Search for the cell housing the specified text and yield its (x, y) center coordinate. 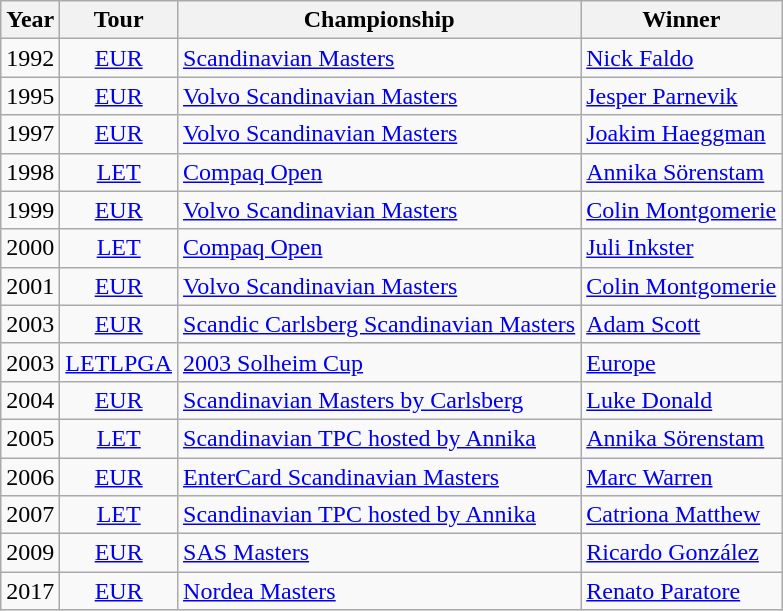
Nick Faldo (682, 58)
Marc Warren (682, 477)
Tour (119, 20)
2003 Solheim Cup (380, 362)
Adam Scott (682, 324)
Scandic Carlsberg Scandinavian Masters (380, 324)
1998 (30, 172)
Championship (380, 20)
2017 (30, 591)
Joakim Haeggman (682, 134)
Nordea Masters (380, 591)
Renato Paratore (682, 591)
Europe (682, 362)
2006 (30, 477)
Jesper Parnevik (682, 96)
SAS Masters (380, 553)
LETLPGA (119, 362)
1999 (30, 210)
Catriona Matthew (682, 515)
Scandinavian Masters (380, 58)
2004 (30, 400)
EnterCard Scandinavian Masters (380, 477)
2000 (30, 248)
2009 (30, 553)
1992 (30, 58)
2007 (30, 515)
1995 (30, 96)
1997 (30, 134)
Ricardo González (682, 553)
Year (30, 20)
Scandinavian Masters by Carlsberg (380, 400)
2001 (30, 286)
2005 (30, 438)
Winner (682, 20)
Luke Donald (682, 400)
Juli Inkster (682, 248)
